Detect which cell encompasses the target text, then output its (x, y) center coordinate. 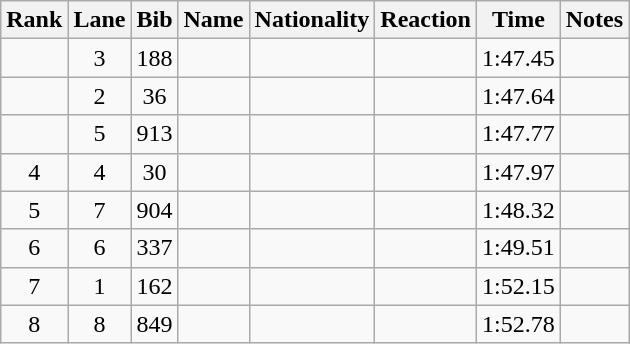
Reaction (426, 20)
Nationality (312, 20)
1:47.45 (519, 58)
Notes (594, 20)
904 (154, 210)
Time (519, 20)
1:52.78 (519, 324)
849 (154, 324)
1:49.51 (519, 248)
2 (100, 96)
1:52.15 (519, 286)
1:47.64 (519, 96)
1:47.97 (519, 172)
Name (214, 20)
337 (154, 248)
Bib (154, 20)
1 (100, 286)
Rank (34, 20)
188 (154, 58)
36 (154, 96)
3 (100, 58)
913 (154, 134)
1:47.77 (519, 134)
Lane (100, 20)
30 (154, 172)
1:48.32 (519, 210)
162 (154, 286)
